Search for the cell housing the specified text and yield its [X, Y] center coordinate. 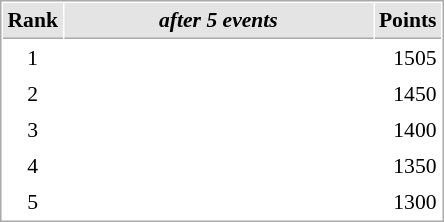
1450 [408, 93]
1350 [408, 165]
1300 [408, 201]
Points [408, 21]
Rank [32, 21]
5 [32, 201]
1400 [408, 129]
1 [32, 57]
after 5 events [218, 21]
4 [32, 165]
2 [32, 93]
3 [32, 129]
1505 [408, 57]
